Find where the given text appears and provide that cell's center as [x, y] coordinate. 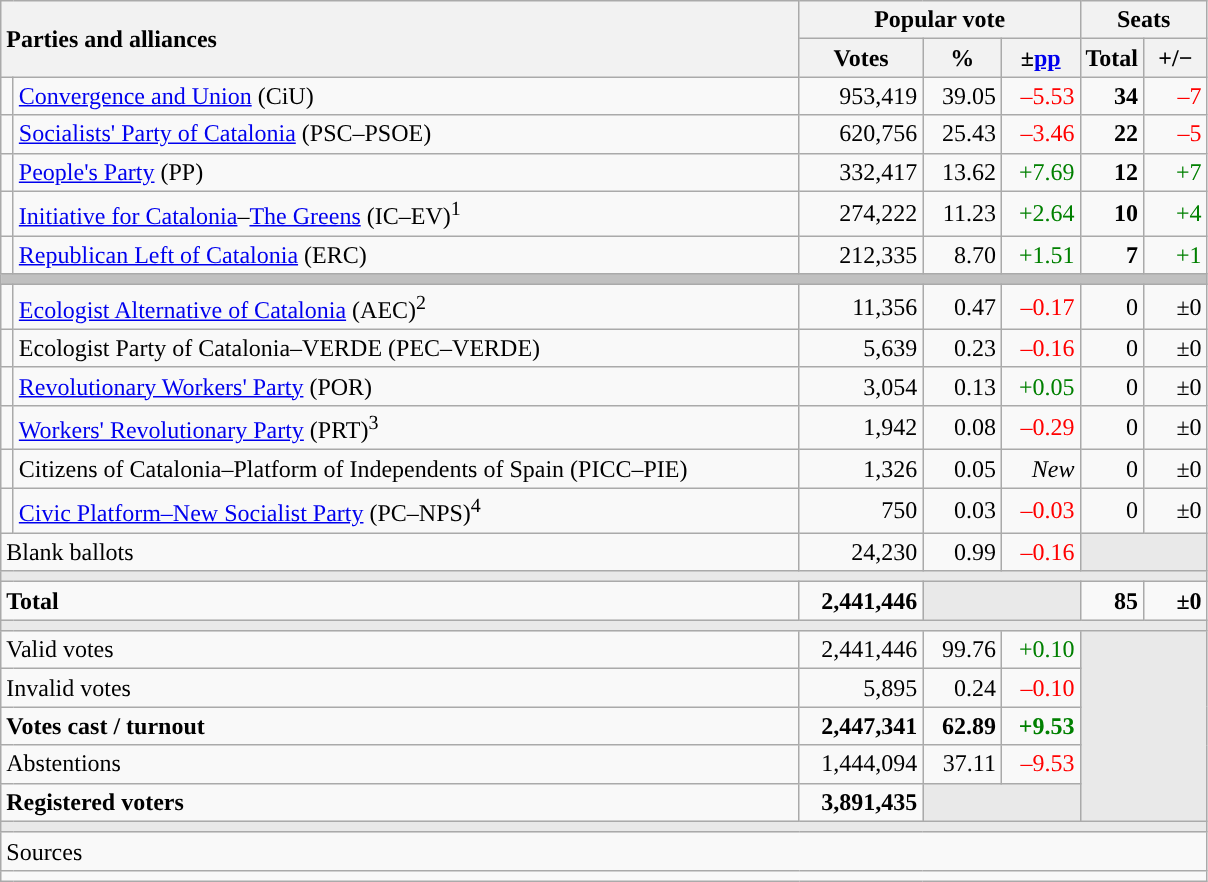
0.47 [962, 308]
39.05 [962, 96]
12 [1112, 172]
62.89 [962, 726]
1,942 [861, 428]
Ecologist Alternative of Catalonia (AEC)2 [406, 308]
1,326 [861, 469]
–5.53 [1040, 96]
–0.29 [1040, 428]
+1.51 [1040, 255]
5,895 [861, 688]
Votes [861, 58]
Socialists' Party of Catalonia (PSC–PSOE) [406, 134]
0.24 [962, 688]
–0.17 [1040, 308]
0.08 [962, 428]
0.03 [962, 510]
11,356 [861, 308]
±pp [1040, 58]
People's Party (PP) [406, 172]
11.23 [962, 214]
Sources [604, 851]
Abstentions [400, 764]
24,230 [861, 552]
37.11 [962, 764]
–9.53 [1040, 764]
0.13 [962, 386]
+9.53 [1040, 726]
Citizens of Catalonia–Platform of Independents of Spain (PICC–PIE) [406, 469]
34 [1112, 96]
+/− [1176, 58]
0.23 [962, 348]
Valid votes [400, 650]
Registered voters [400, 802]
8.70 [962, 255]
+1 [1176, 255]
274,222 [861, 214]
–5 [1176, 134]
–0.03 [1040, 510]
953,419 [861, 96]
–3.46 [1040, 134]
Votes cast / turnout [400, 726]
22 [1112, 134]
10 [1112, 214]
Workers' Revolutionary Party (PRT)3 [406, 428]
+7.69 [1040, 172]
85 [1112, 601]
13.62 [962, 172]
620,756 [861, 134]
Republican Left of Catalonia (ERC) [406, 255]
0.05 [962, 469]
99.76 [962, 650]
+7 [1176, 172]
Seats [1144, 20]
1,444,094 [861, 764]
Initiative for Catalonia–The Greens (IC–EV)1 [406, 214]
Blank ballots [400, 552]
+0.05 [1040, 386]
+2.64 [1040, 214]
7 [1112, 255]
750 [861, 510]
Convergence and Union (CiU) [406, 96]
212,335 [861, 255]
+4 [1176, 214]
–7 [1176, 96]
Popular vote [940, 20]
2,447,341 [861, 726]
Civic Platform–New Socialist Party (PC–NPS)4 [406, 510]
332,417 [861, 172]
3,054 [861, 386]
5,639 [861, 348]
Parties and alliances [400, 39]
0.99 [962, 552]
Invalid votes [400, 688]
+0.10 [1040, 650]
Revolutionary Workers' Party (POR) [406, 386]
% [962, 58]
25.43 [962, 134]
–0.10 [1040, 688]
3,891,435 [861, 802]
Ecologist Party of Catalonia–VERDE (PEC–VERDE) [406, 348]
New [1040, 469]
